Capture the cell that displays the provided text and extract its [x, y] central coordinate. 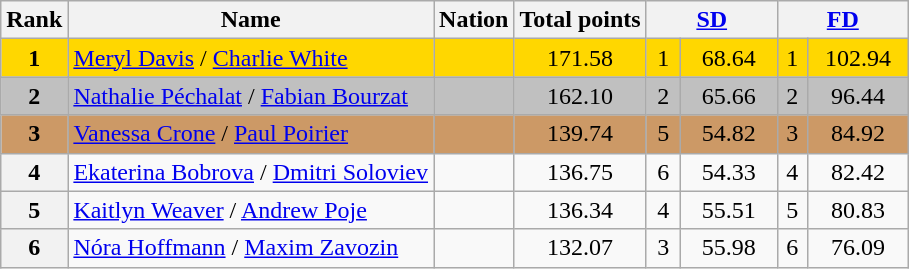
65.66 [728, 96]
Meryl Davis / Charlie White [251, 58]
139.74 [580, 134]
171.58 [580, 58]
55.51 [728, 210]
136.34 [580, 210]
102.94 [858, 58]
55.98 [728, 248]
162.10 [580, 96]
54.82 [728, 134]
Vanessa Crone / Paul Poirier [251, 134]
Nathalie Péchalat / Fabian Bourzat [251, 96]
68.64 [728, 58]
76.09 [858, 248]
Nóra Hoffmann / Maxim Zavozin [251, 248]
54.33 [728, 172]
Nation [474, 20]
Name [251, 20]
Rank [34, 20]
FD [842, 20]
80.83 [858, 210]
SD [712, 20]
Kaitlyn Weaver / Andrew Poje [251, 210]
96.44 [858, 96]
136.75 [580, 172]
82.42 [858, 172]
Total points [580, 20]
Ekaterina Bobrova / Dmitri Soloviev [251, 172]
84.92 [858, 134]
132.07 [580, 248]
